Detect which cell encompasses the target text, then output its (x, y) center coordinate. 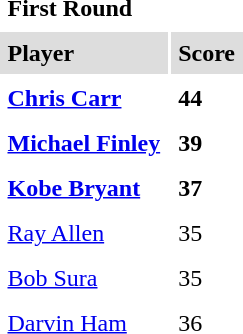
Michael Finley (84, 143)
44 (207, 98)
Chris Carr (84, 98)
37 (207, 188)
Ray Allen (84, 233)
Bob Sura (84, 278)
Player (84, 53)
Score (207, 53)
39 (207, 143)
Kobe Bryant (84, 188)
